Find where the given text appears and provide that cell's center as (x, y) coordinate. 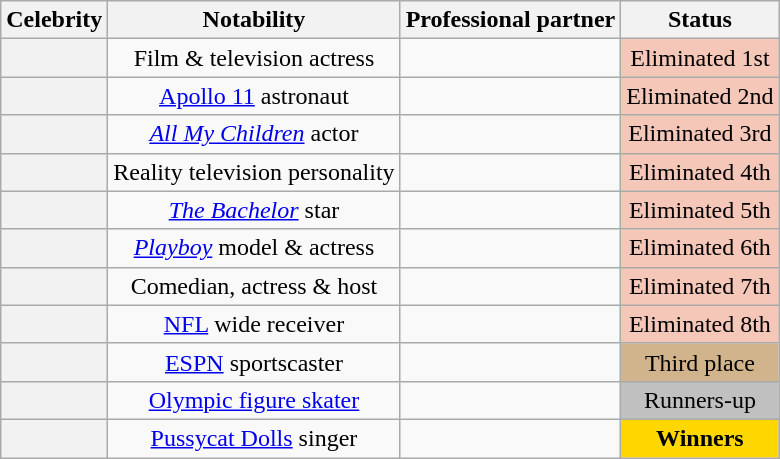
Eliminated 4th (700, 172)
Pussycat Dolls singer (254, 438)
Eliminated 2nd (700, 96)
Eliminated 6th (700, 248)
NFL wide receiver (254, 324)
Runners-up (700, 400)
Eliminated 1st (700, 58)
Eliminated 5th (700, 210)
Film & television actress (254, 58)
Olympic figure skater (254, 400)
Apollo 11 astronaut (254, 96)
Eliminated 7th (700, 286)
Eliminated 3rd (700, 134)
The Bachelor star (254, 210)
Eliminated 8th (700, 324)
Reality television personality (254, 172)
Comedian, actress & host (254, 286)
Third place (700, 362)
Winners (700, 438)
ESPN sportscaster (254, 362)
Status (700, 20)
Notability (254, 20)
Playboy model & actress (254, 248)
Celebrity (54, 20)
Professional partner (510, 20)
All My Children actor (254, 134)
